Extract the [x, y] coordinate from the center of the cell holding the provided text.  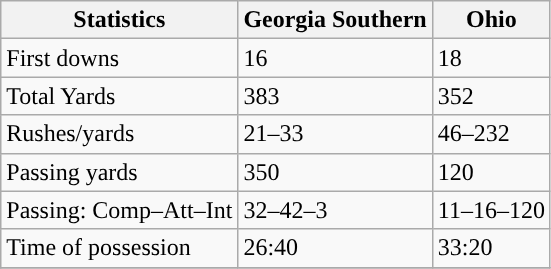
Total Yards [120, 96]
11–16–120 [491, 210]
Time of possession [120, 248]
Georgia Southern [335, 20]
26:40 [335, 248]
16 [335, 58]
46–232 [491, 134]
First downs [120, 58]
Rushes/yards [120, 134]
Statistics [120, 20]
350 [335, 172]
21–33 [335, 134]
Passing: Comp–Att–Int [120, 210]
383 [335, 96]
120 [491, 172]
33:20 [491, 248]
18 [491, 58]
Passing yards [120, 172]
32–42–3 [335, 210]
352 [491, 96]
Ohio [491, 20]
